Return the [X, Y] coordinate for the center point of the cell that contains the specified text.  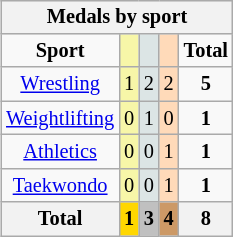
Sport [60, 51]
Medals by sport [117, 17]
Wrestling [60, 84]
Weightlifting [60, 118]
Taekwondo [60, 185]
8 [206, 219]
4 [169, 219]
Athletics [60, 152]
5 [206, 84]
3 [149, 219]
